Output the (X, Y) coordinate of the center of the cell containing the given text.  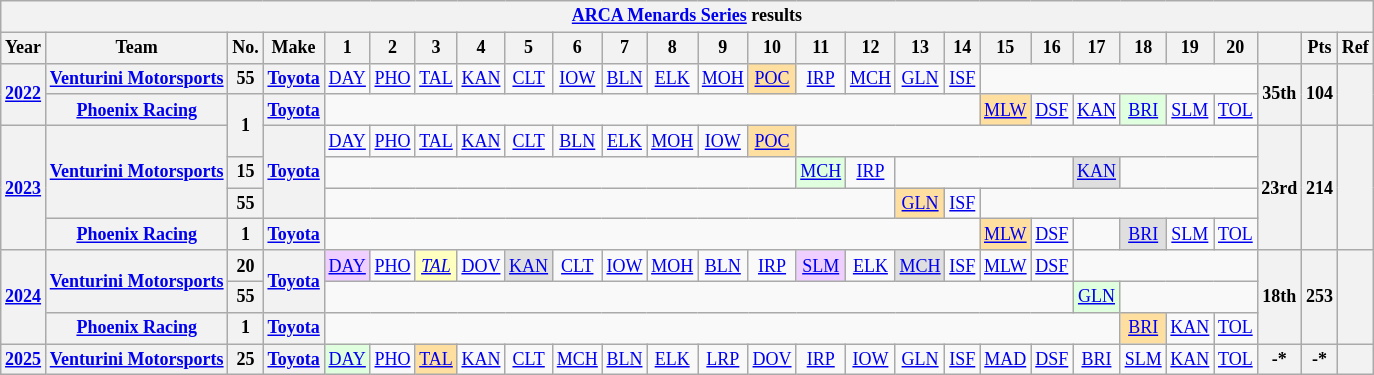
16 (1052, 48)
Make (294, 48)
8 (672, 48)
5 (529, 48)
No. (246, 48)
4 (481, 48)
11 (821, 48)
3 (436, 48)
2 (392, 48)
19 (1190, 48)
10 (772, 48)
14 (962, 48)
Ref (1355, 48)
LRP (724, 360)
25 (246, 360)
2024 (24, 297)
18 (1143, 48)
214 (1320, 188)
35th (1280, 94)
104 (1320, 94)
2022 (24, 94)
Pts (1320, 48)
17 (1097, 48)
18th (1280, 297)
Team (136, 48)
7 (624, 48)
Year (24, 48)
MAD (1006, 360)
ARCA Menards Series results (687, 16)
2023 (24, 188)
23rd (1280, 188)
12 (871, 48)
253 (1320, 297)
13 (920, 48)
9 (724, 48)
6 (577, 48)
2025 (24, 360)
